Return (x, y) of the center of cell containing provided text 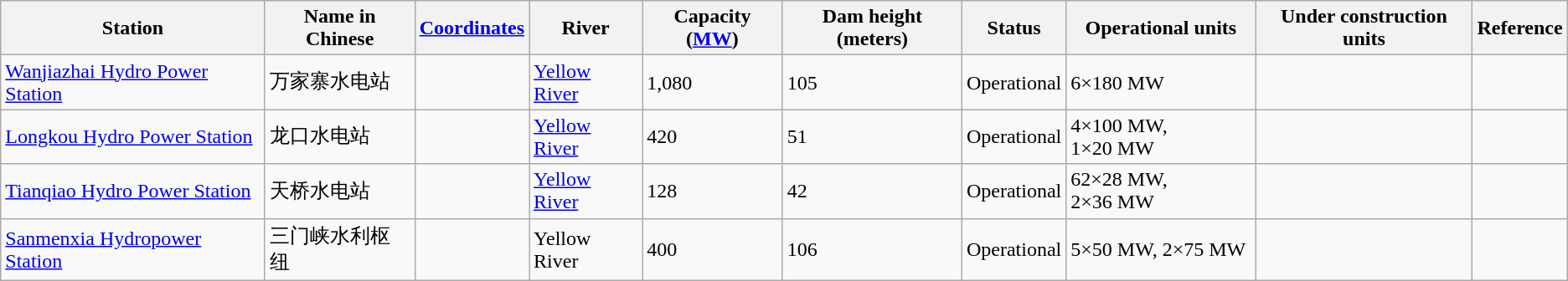
天桥水电站 (340, 191)
4×100 MW, 1×20 MW (1161, 137)
6×180 MW (1161, 82)
Longkou Hydro Power Station (132, 137)
Reference (1519, 28)
Operational units (1161, 28)
Sanmenxia Hydropower Station (132, 249)
128 (713, 191)
Status (1014, 28)
Capacity (MW) (713, 28)
105 (872, 82)
Dam height (meters) (872, 28)
Station (132, 28)
1,080 (713, 82)
5×50 MW, 2×75 MW (1161, 249)
Under construction units (1364, 28)
万家寨水电站 (340, 82)
Name in Chinese (340, 28)
106 (872, 249)
三门峡水利枢纽 (340, 249)
400 (713, 249)
42 (872, 191)
420 (713, 137)
River (586, 28)
62×28 MW, 2×36 MW (1161, 191)
Coordinates (472, 28)
龙口水电站 (340, 137)
51 (872, 137)
Tianqiao Hydro Power Station (132, 191)
Wanjiazhai Hydro Power Station (132, 82)
